Return the [X, Y] coordinate for the center point of the cell that contains the specified text.  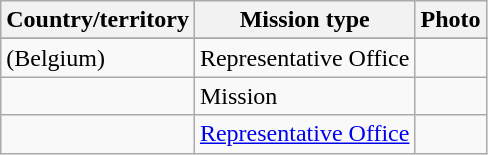
Photo [450, 20]
Country/territory [98, 20]
Mission [304, 96]
Mission type [304, 20]
(Belgium) [98, 58]
